Identify which cell holds the provided text, then report its (x, y) central coordinate. 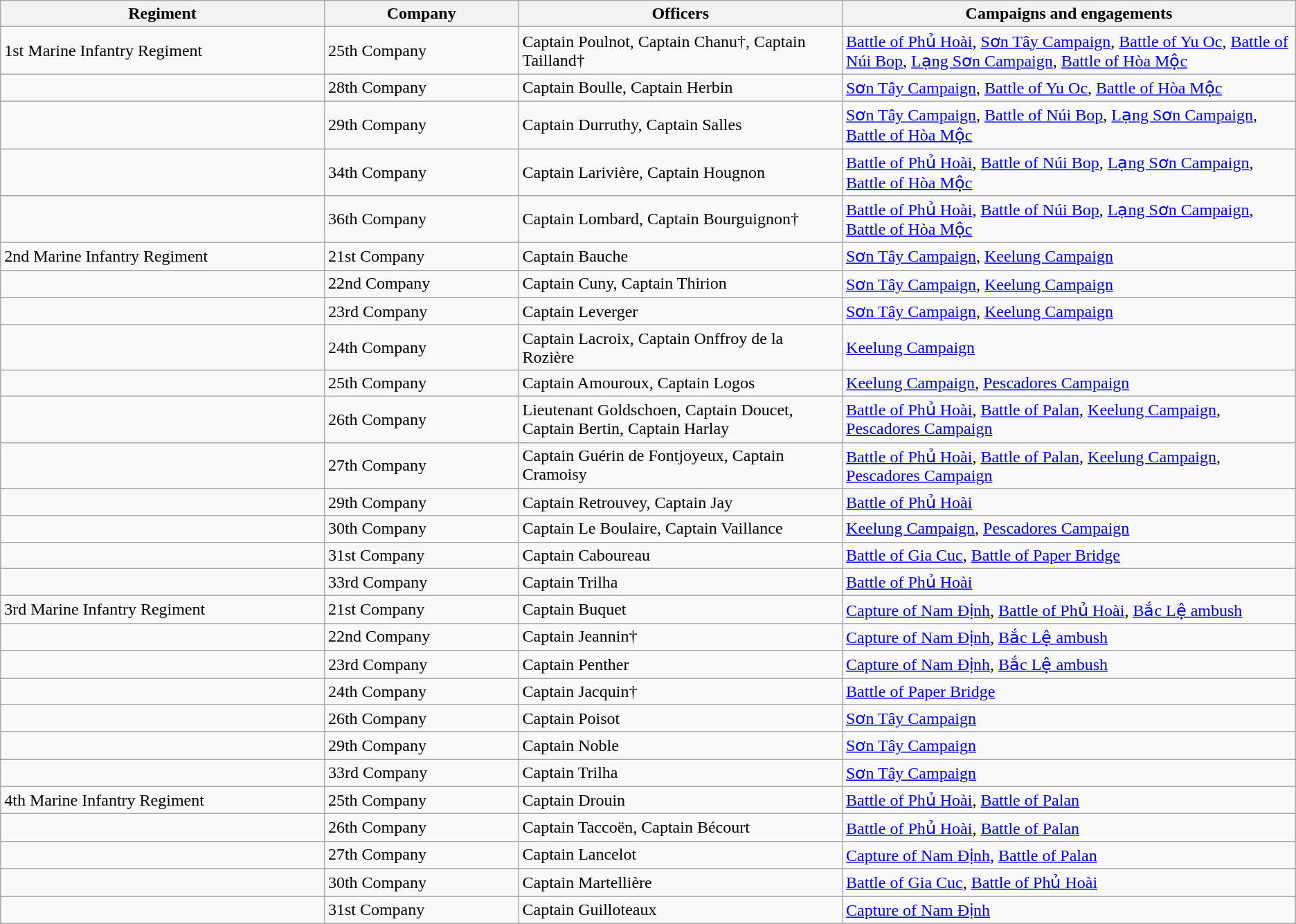
Captain Penther (681, 664)
Captain Durruthy, Captain Salles (681, 125)
Keelung Campaign (1069, 347)
Captain Bauche (681, 257)
Capture of Nam Định, Battle of Phủ Hoài, Bắc Lệ ambush (1069, 610)
Captain Boulle, Captain Herbin (681, 88)
Captain Martellière (681, 882)
Battle of Phủ Hoài, Sơn Tây Campaign, Battle of Yu Oc, Battle of Núi Bop, Lạng Sơn Campaign, Battle of Hòa Mộc (1069, 51)
Battle of Paper Bridge (1069, 691)
Captain Jacquin† (681, 691)
Captain Jeannin† (681, 637)
28th Company (421, 88)
Regiment (163, 14)
Captain Lacroix, Captain Onffroy de la Rozière (681, 347)
Captain Lancelot (681, 855)
Company (421, 14)
Officers (681, 14)
Captain Cuny, Captain Thirion (681, 284)
Captain Noble (681, 745)
Captain Guérin de Fontjoyeux, Captain Cramoisy (681, 465)
4th Marine Infantry Regiment (163, 800)
1st Marine Infantry Regiment (163, 51)
3rd Marine Infantry Regiment (163, 610)
Captain Retrouvey, Captain Jay (681, 502)
Captain Larivière, Captain Hougnon (681, 172)
Sơn Tây Campaign, Battle of Yu Oc, Battle of Hòa Mộc (1069, 88)
Captain Leverger (681, 311)
Battle of Gia Cuc, Battle of Phủ Hoài (1069, 882)
Captain Lombard, Captain Bourguignon† (681, 219)
Captain Buquet (681, 610)
34th Company (421, 172)
Lieutenant Goldschoen, Captain Doucet, Captain Bertin, Captain Harlay (681, 419)
Captain Drouin (681, 800)
Captain Taccoën, Captain Bécourt (681, 828)
Campaigns and engagements (1069, 14)
Captain Poulnot, Captain Chanu†, Captain Tailland† (681, 51)
Captain Amouroux, Captain Logos (681, 383)
Sơn Tây Campaign, Battle of Núi Bop, Lạng Sơn Campaign, Battle of Hòa Mộc (1069, 125)
36th Company (421, 219)
Battle of Gia Cuc, Battle of Paper Bridge (1069, 555)
2nd Marine Infantry Regiment (163, 257)
Captain Le Boulaire, Captain Vaillance (681, 529)
Capture of Nam Định, Battle of Palan (1069, 855)
Captain Guilloteaux (681, 909)
Captain Caboureau (681, 555)
Capture of Nam Định (1069, 909)
Captain Poisot (681, 718)
